Extract the (x, y) coordinate from the center of the cell holding the provided text.  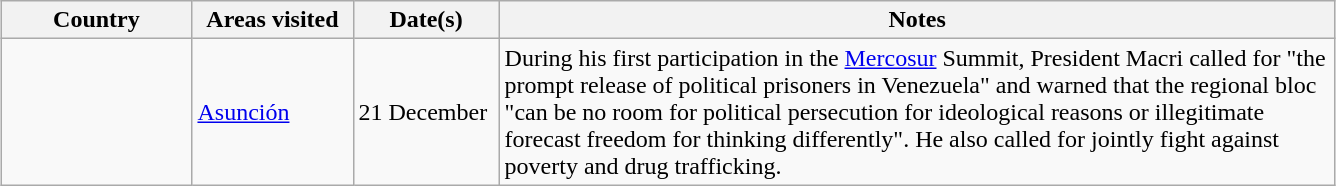
21 December (426, 112)
Notes (917, 20)
Areas visited (272, 20)
Asunción (272, 112)
Country (96, 20)
Date(s) (426, 20)
